Output the [X, Y] coordinate of the center of the cell containing the given text.  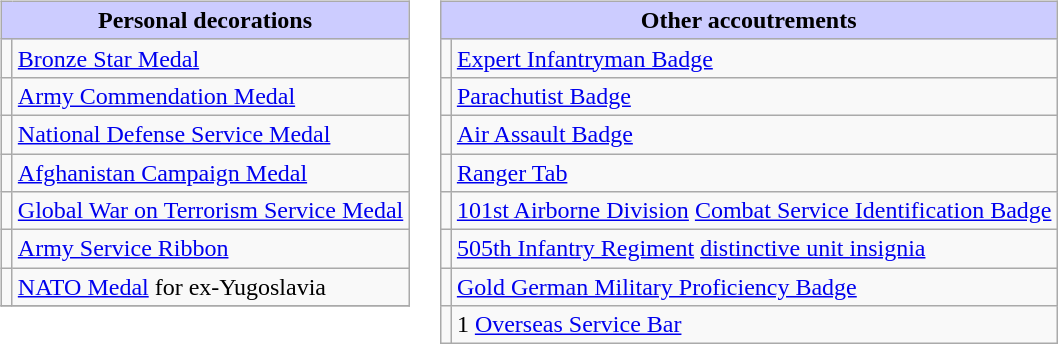
Army Commendation Medal [210, 96]
Afghanistan Campaign Medal [210, 173]
Parachutist Badge [754, 96]
101st Airborne Division Combat Service Identification Badge [754, 211]
Ranger Tab [754, 173]
1 Overseas Service Bar [754, 325]
Air Assault Badge [754, 134]
NATO Medal for ex-Yugoslavia [210, 287]
Personal decorations [205, 20]
Army Service Ribbon [210, 249]
505th Infantry Regiment distinctive unit insignia [754, 249]
National Defense Service Medal [210, 134]
Gold German Military Proficiency Badge [754, 287]
Expert Infantryman Badge [754, 58]
Other accoutrements [748, 20]
Global War on Terrorism Service Medal [210, 211]
Bronze Star Medal [210, 58]
